From the cell containing the given text, extract its center point as [X, Y] coordinate. 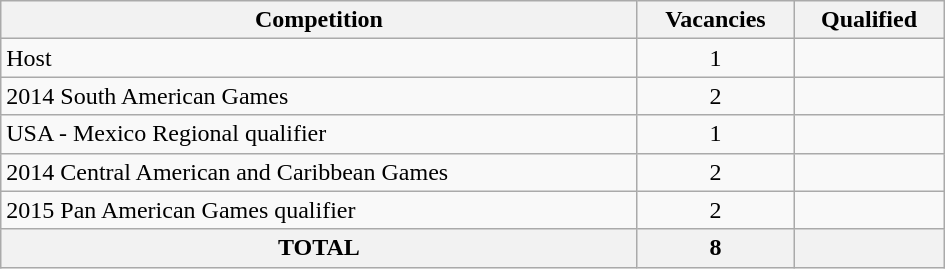
Qualified [869, 20]
2015 Pan American Games qualifier [319, 210]
USA - Mexico Regional qualifier [319, 134]
2014 Central American and Caribbean Games [319, 172]
Vacancies [716, 20]
Competition [319, 20]
2014 South American Games [319, 96]
TOTAL [319, 248]
8 [716, 248]
Host [319, 58]
